For the text-containing cell, return its midpoint in (X, Y) coordinate format. 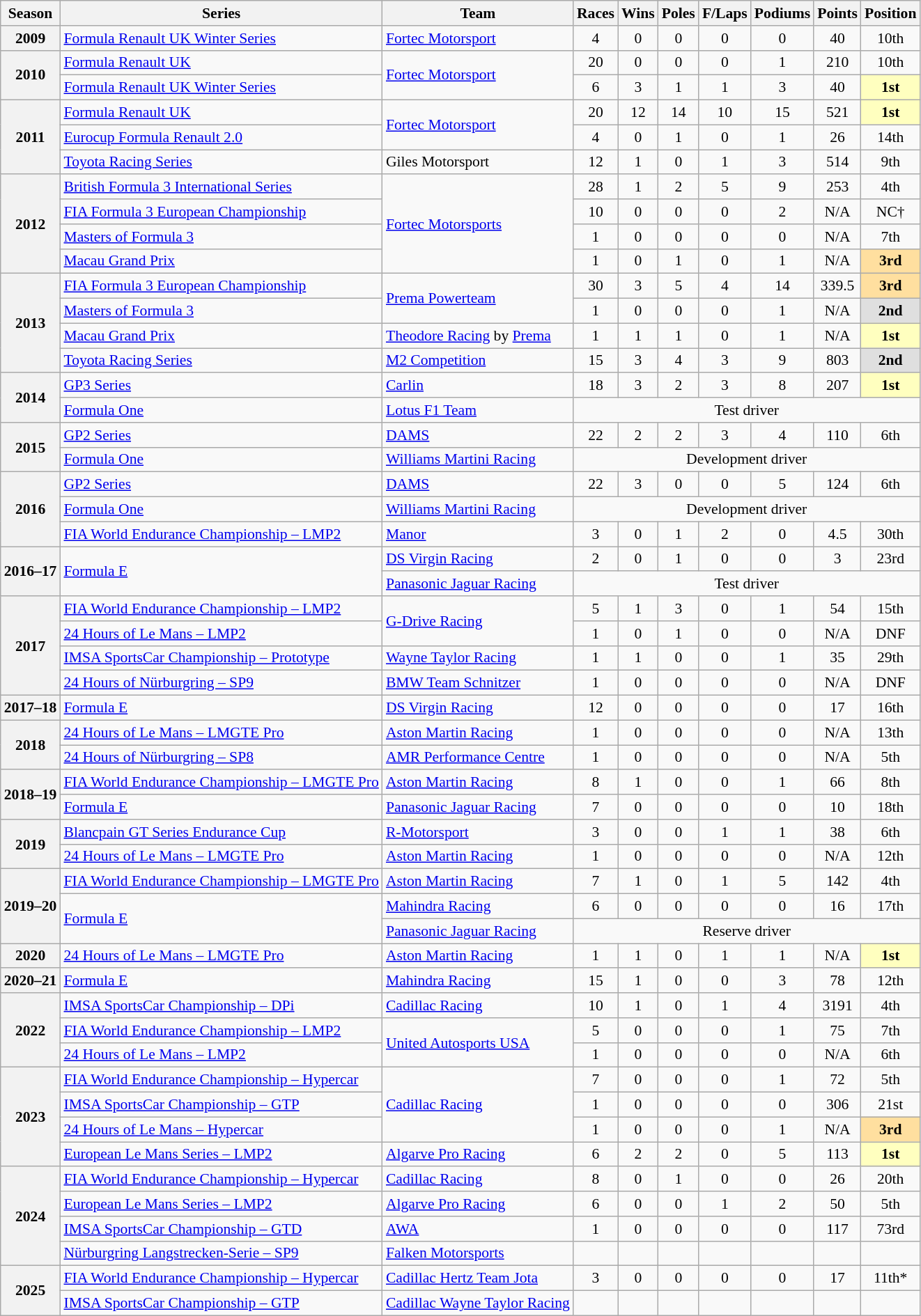
Points (837, 13)
73rd (890, 1229)
Lotus F1 Team (478, 410)
14th (890, 137)
3191 (837, 1005)
United Autosports USA (478, 1043)
2016–17 (31, 571)
AMR Performance Centre (478, 758)
30th (890, 534)
Theodore Racing by Prema (478, 336)
Cadillac Wayne Taylor Racing (478, 1303)
339.5 (837, 286)
2023 (31, 1117)
24 Hours of Nürburgring – SP8 (221, 758)
210 (837, 63)
24 Hours of Le Mans – Hypercar (221, 1129)
15th (890, 609)
Carlin (478, 386)
2010 (31, 75)
Fortec Motorsports (478, 224)
Position (890, 13)
124 (837, 485)
110 (837, 435)
16 (837, 907)
IMSA SportsCar Championship – DPi (221, 1005)
18 (596, 386)
21st (890, 1105)
Giles Motorsport (478, 162)
2019–20 (31, 907)
2020–21 (31, 981)
Wins (638, 13)
R-Motorsport (478, 832)
50 (837, 1204)
Races (596, 13)
Prema Powerteam (478, 298)
2017–18 (31, 708)
2018–19 (31, 795)
2015 (31, 447)
803 (837, 361)
2012 (31, 224)
253 (837, 187)
British Formula 3 International Series (221, 187)
2024 (31, 1216)
Poles (679, 13)
54 (837, 609)
4.5 (837, 534)
2020 (31, 956)
NC† (890, 212)
30 (596, 286)
18th (890, 807)
29th (890, 658)
9th (890, 162)
2009 (31, 38)
78 (837, 981)
2022 (31, 1031)
28 (596, 187)
2019 (31, 844)
23rd (890, 559)
Falken Motorsports (478, 1253)
2016 (31, 510)
2025 (31, 1291)
IMSA SportsCar Championship – GTD (221, 1229)
GP3 Series (221, 386)
BMW Team Schnitzer (478, 683)
Cadillac Hertz Team Jota (478, 1278)
306 (837, 1105)
Series (221, 13)
2011 (31, 138)
38 (837, 832)
8th (890, 783)
Podiums (783, 13)
Reserve driver (747, 931)
514 (837, 162)
20th (890, 1180)
Blancpain GT Series Endurance Cup (221, 832)
66 (837, 783)
113 (837, 1154)
72 (837, 1080)
Season (31, 13)
F/Laps (725, 13)
35 (837, 658)
2014 (31, 398)
Nürburgring Langstrecken-Serie – SP9 (221, 1253)
2017 (31, 645)
Eurocup Formula Renault 2.0 (221, 137)
13th (890, 733)
Team (478, 13)
G-Drive Racing (478, 621)
142 (837, 882)
11th* (890, 1278)
16th (890, 708)
75 (837, 1031)
24 Hours of Nürburgring – SP9 (221, 683)
IMSA SportsCar Championship – Prototype (221, 658)
Manor (478, 534)
117 (837, 1229)
2013 (31, 323)
17th (890, 907)
207 (837, 386)
Wayne Taylor Racing (478, 658)
521 (837, 113)
AWA (478, 1229)
M2 Competition (478, 361)
2018 (31, 745)
